For the text-containing cell, return its midpoint in (X, Y) coordinate format. 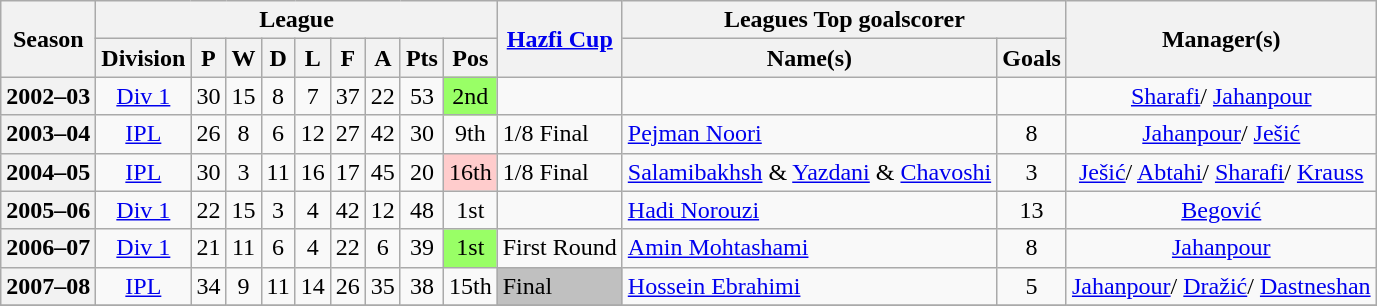
39 (422, 248)
38 (422, 286)
Leagues Top goalscorer (844, 20)
17 (348, 172)
Jahanpour/ Dražić/ Dastneshan (1221, 286)
15th (470, 286)
27 (348, 134)
35 (382, 286)
13 (1032, 210)
2005–06 (48, 210)
Hadi Norouzi (809, 210)
48 (422, 210)
Final (560, 286)
Name(s) (809, 58)
D (278, 58)
Pos (470, 58)
Amin Mohtashami (809, 248)
Jahanpour/ Ješić (1221, 134)
Goals (1032, 58)
7 (312, 96)
W (244, 58)
Pts (422, 58)
16 (312, 172)
45 (382, 172)
9 (244, 286)
A (382, 58)
First Round (560, 248)
16th (470, 172)
34 (208, 286)
Ješić/ Abtahi/ Sharafi/ Krauss (1221, 172)
Division (144, 58)
Sharafi/ Jahanpour (1221, 96)
2003–04 (48, 134)
F (348, 58)
League (296, 20)
P (208, 58)
L (312, 58)
9th (470, 134)
Hossein Ebrahimi (809, 286)
Season (48, 39)
2nd (470, 96)
21 (208, 248)
37 (348, 96)
Salamibakhsh & Yazdani & Chavoshi (809, 172)
14 (312, 286)
2007–08 (48, 286)
5 (1032, 286)
Pejman Noori (809, 134)
20 (422, 172)
2006–07 (48, 248)
53 (422, 96)
Begović (1221, 210)
2004–05 (48, 172)
Manager(s) (1221, 39)
2002–03 (48, 96)
Jahanpour (1221, 248)
Hazfi Cup (560, 39)
